Detect which cell encompasses the target text, then output its (x, y) center coordinate. 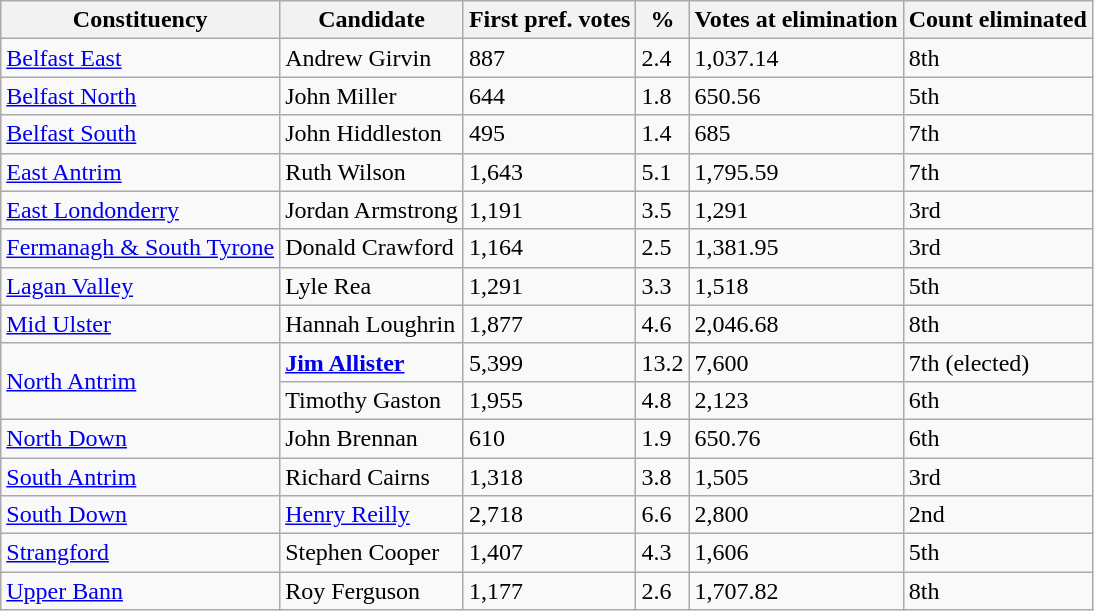
1.9 (662, 438)
Upper Bann (140, 591)
650.76 (796, 438)
1,795.59 (796, 172)
Belfast East (140, 58)
1,407 (550, 553)
1.8 (662, 96)
East Londonderry (140, 210)
North Antrim (140, 381)
1,177 (550, 591)
Belfast North (140, 96)
Ruth Wilson (372, 172)
1.4 (662, 134)
1,164 (550, 248)
Strangford (140, 553)
John Hiddleston (372, 134)
1,191 (550, 210)
887 (550, 58)
6.6 (662, 515)
South Antrim (140, 477)
1,518 (796, 286)
2.4 (662, 58)
Jordan Armstrong (372, 210)
Stephen Cooper (372, 553)
Candidate (372, 20)
1,037.14 (796, 58)
Votes at elimination (796, 20)
% (662, 20)
Richard Cairns (372, 477)
1,877 (550, 324)
650.56 (796, 96)
4.3 (662, 553)
1,707.82 (796, 591)
First pref. votes (550, 20)
1,643 (550, 172)
John Brennan (372, 438)
13.2 (662, 362)
3.8 (662, 477)
644 (550, 96)
Constituency (140, 20)
685 (796, 134)
Lagan Valley (140, 286)
Count eliminated (998, 20)
4.8 (662, 400)
Lyle Rea (372, 286)
7,600 (796, 362)
Roy Ferguson (372, 591)
4.6 (662, 324)
North Down (140, 438)
1,606 (796, 553)
1,381.95 (796, 248)
1,955 (550, 400)
3.3 (662, 286)
Fermanagh & South Tyrone (140, 248)
2.6 (662, 591)
Mid Ulster (140, 324)
1,318 (550, 477)
2,123 (796, 400)
495 (550, 134)
Jim Allister (372, 362)
Hannah Loughrin (372, 324)
2,046.68 (796, 324)
610 (550, 438)
Donald Crawford (372, 248)
2,800 (796, 515)
Belfast South (140, 134)
Andrew Girvin (372, 58)
Henry Reilly (372, 515)
2.5 (662, 248)
5.1 (662, 172)
2nd (998, 515)
1,505 (796, 477)
Timothy Gaston (372, 400)
South Down (140, 515)
John Miller (372, 96)
5,399 (550, 362)
East Antrim (140, 172)
3.5 (662, 210)
2,718 (550, 515)
7th (elected) (998, 362)
